For the text-containing cell, return its midpoint in (x, y) coordinate format. 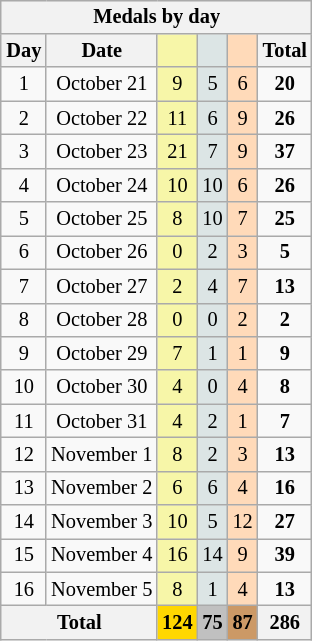
November 3 (102, 522)
October 27 (102, 286)
October 23 (102, 152)
November 2 (102, 488)
October 22 (102, 118)
Date (102, 51)
October 28 (102, 320)
25 (285, 219)
October 25 (102, 219)
October 29 (102, 354)
75 (213, 623)
Day (24, 51)
October 24 (102, 185)
286 (285, 623)
Medals by day (156, 17)
November 4 (102, 556)
21 (177, 152)
October 26 (102, 253)
October 30 (102, 387)
124 (177, 623)
October 21 (102, 84)
November 1 (102, 455)
20 (285, 84)
November 5 (102, 589)
39 (285, 556)
27 (285, 522)
37 (285, 152)
87 (243, 623)
October 31 (102, 421)
15 (24, 556)
